Extract the [x, y] coordinate from the center of the cell holding the provided text.  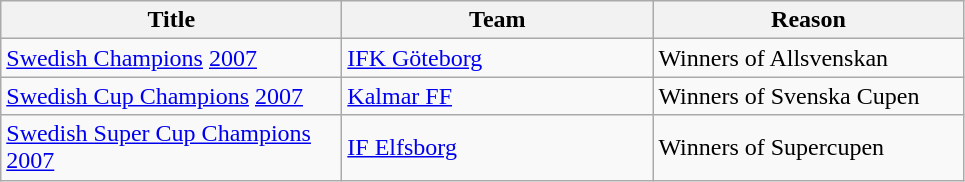
Swedish Cup Champions 2007 [172, 96]
Winners of Supercupen [808, 148]
Team [498, 20]
IFK Göteborg [498, 58]
Winners of Svenska Cupen [808, 96]
Reason [808, 20]
Title [172, 20]
IF Elfsborg [498, 148]
Swedish Super Cup Champions 2007 [172, 148]
Winners of Allsvenskan [808, 58]
Kalmar FF [498, 96]
Swedish Champions 2007 [172, 58]
